Determine the (x, y) coordinate at the center of the cell enclosing the given text.  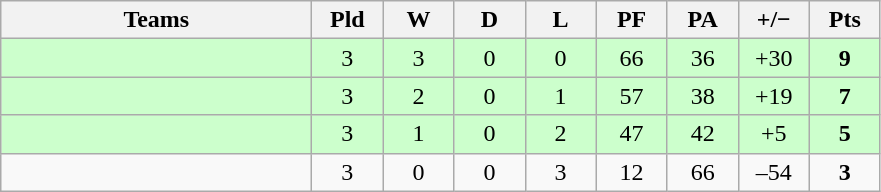
+5 (774, 134)
42 (702, 134)
–54 (774, 172)
W (418, 20)
9 (844, 58)
+19 (774, 96)
L (560, 20)
47 (632, 134)
PA (702, 20)
12 (632, 172)
PF (632, 20)
Pld (348, 20)
57 (632, 96)
+30 (774, 58)
36 (702, 58)
5 (844, 134)
+/− (774, 20)
7 (844, 96)
Teams (156, 20)
Pts (844, 20)
38 (702, 96)
D (490, 20)
